Return [x, y] of the center of cell containing provided text 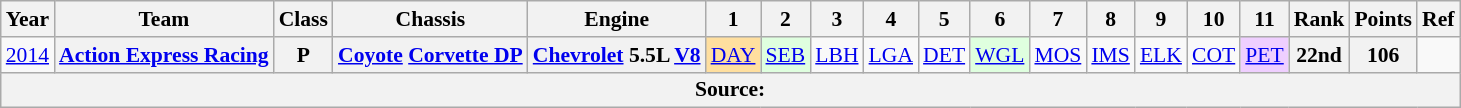
8 [1110, 19]
Team [164, 19]
2 [785, 19]
LGA [891, 55]
106 [1383, 55]
6 [1000, 19]
Class [304, 19]
ELK [1161, 55]
Rank [1320, 19]
IMS [1110, 55]
9 [1161, 19]
COT [1214, 55]
Ref [1438, 19]
2014 [28, 55]
DET [944, 55]
Chassis [430, 19]
PET [1264, 55]
5 [944, 19]
SEB [785, 55]
11 [1264, 19]
Coyote Corvette DP [430, 55]
Chevrolet 5.5L V8 [617, 55]
DAY [734, 55]
Engine [617, 19]
MOS [1058, 55]
Points [1383, 19]
3 [836, 19]
7 [1058, 19]
Source: [730, 90]
Action Express Racing [164, 55]
WGL [1000, 55]
4 [891, 19]
P [304, 55]
22nd [1320, 55]
1 [734, 19]
LBH [836, 55]
10 [1214, 19]
Year [28, 19]
